For the text-containing cell, return its midpoint in (X, Y) coordinate format. 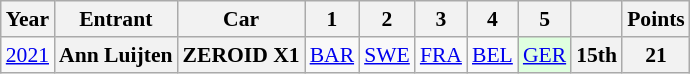
ZEROID X1 (242, 55)
2 (387, 19)
1 (332, 19)
5 (544, 19)
Ann Luijten (116, 55)
Car (242, 19)
Entrant (116, 19)
2021 (28, 55)
BAR (332, 55)
Year (28, 19)
15th (596, 55)
3 (441, 19)
21 (656, 55)
BEL (492, 55)
Points (656, 19)
FRA (441, 55)
SWE (387, 55)
4 (492, 19)
GER (544, 55)
